Determine the [X, Y] coordinate at the center of the cell enclosing the given text.  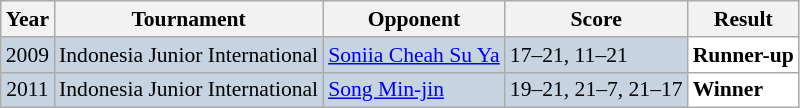
Year [28, 19]
Soniia Cheah Su Ya [414, 55]
2011 [28, 90]
Result [744, 19]
Tournament [188, 19]
2009 [28, 55]
Runner-up [744, 55]
Score [596, 19]
Winner [744, 90]
17–21, 11–21 [596, 55]
19–21, 21–7, 21–17 [596, 90]
Opponent [414, 19]
Song Min-jin [414, 90]
